Determine the [X, Y] coordinate at the center of the cell enclosing the given text.  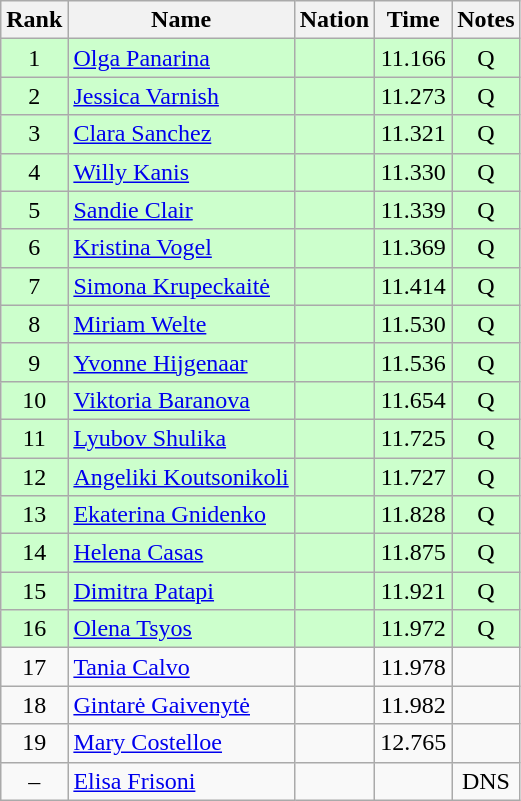
2 [34, 96]
11.727 [414, 477]
11.921 [414, 591]
8 [34, 324]
11.982 [414, 705]
11.828 [414, 515]
6 [34, 248]
Yvonne Hijgenaar [181, 362]
11.530 [414, 324]
Clara Sanchez [181, 134]
Lyubov Shulika [181, 438]
16 [34, 629]
Gintarė Gaivenytė [181, 705]
11.654 [414, 400]
11.978 [414, 667]
4 [34, 172]
15 [34, 591]
Jessica Varnish [181, 96]
Nation [334, 20]
Elisa Frisoni [181, 781]
Name [181, 20]
11.725 [414, 438]
Rank [34, 20]
11.369 [414, 248]
Miriam Welte [181, 324]
Helena Casas [181, 553]
9 [34, 362]
11.273 [414, 96]
11.330 [414, 172]
12.765 [414, 743]
11.321 [414, 134]
Olena Tsyos [181, 629]
18 [34, 705]
Sandie Clair [181, 210]
11.875 [414, 553]
19 [34, 743]
3 [34, 134]
11.339 [414, 210]
Viktoria Baranova [181, 400]
12 [34, 477]
10 [34, 400]
DNS [486, 781]
11.166 [414, 58]
Time [414, 20]
Simona Krupeckaitė [181, 286]
7 [34, 286]
5 [34, 210]
13 [34, 515]
11 [34, 438]
11.972 [414, 629]
Ekaterina Gnidenko [181, 515]
Kristina Vogel [181, 248]
– [34, 781]
11.536 [414, 362]
Mary Costelloe [181, 743]
Willy Kanis [181, 172]
1 [34, 58]
Dimitra Patapi [181, 591]
17 [34, 667]
11.414 [414, 286]
Notes [486, 20]
Angeliki Koutsonikoli [181, 477]
14 [34, 553]
Tania Calvo [181, 667]
Olga Panarina [181, 58]
